Capture the cell that displays the provided text and extract its (X, Y) central coordinate. 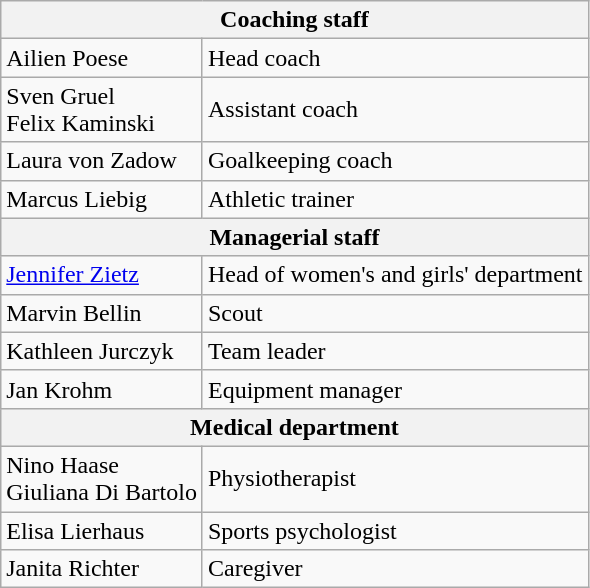
Kathleen Jurczyk (102, 351)
Janita Richter (102, 569)
Elisa Lierhaus (102, 531)
Jennifer Zietz (102, 275)
Sven Gruel Felix Kaminski (102, 110)
Marcus Liebig (102, 199)
Sports psychologist (395, 531)
Ailien Poese (102, 58)
Athletic trainer (395, 199)
Nino Haase Giuliana Di Bartolo (102, 478)
Goalkeeping coach (395, 161)
Equipment manager (395, 389)
Laura von Zadow (102, 161)
Team leader (395, 351)
Managerial staff (294, 237)
Jan Krohm (102, 389)
Assistant coach (395, 110)
Head coach (395, 58)
Marvin Bellin (102, 313)
Caregiver (395, 569)
Medical department (294, 427)
Physiotherapist (395, 478)
Coaching staff (294, 20)
Head of women's and girls' department (395, 275)
Scout (395, 313)
